Find where the given text appears and provide that cell's center as [X, Y] coordinate. 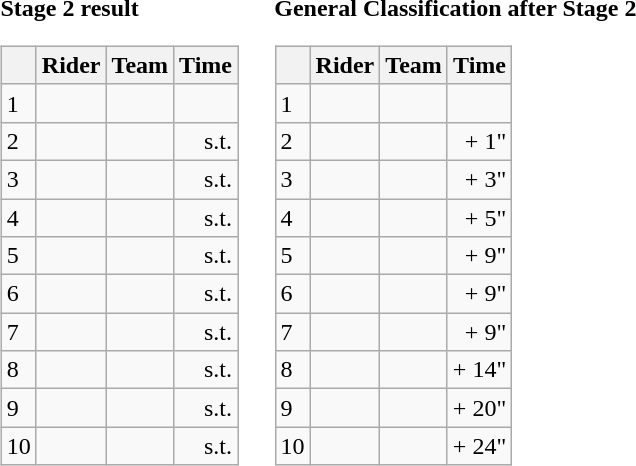
+ 5" [479, 217]
+ 3" [479, 179]
+ 1" [479, 141]
+ 14" [479, 370]
+ 24" [479, 446]
+ 20" [479, 408]
